From the cell containing the given text, extract its center point as [x, y] coordinate. 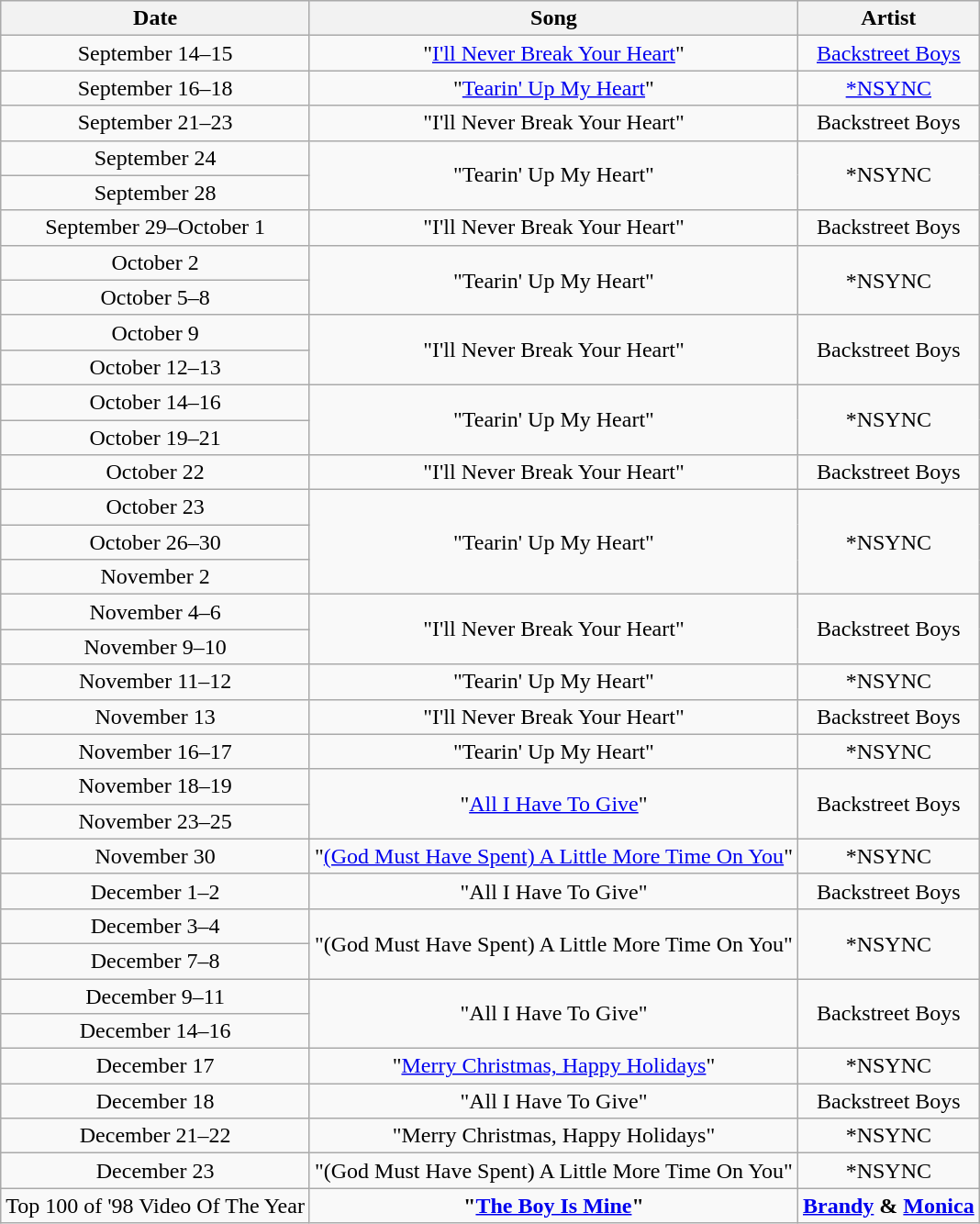
October 19–21 [156, 438]
November 2 [156, 577]
September 28 [156, 193]
November 11–12 [156, 682]
Brandy & Monica [888, 1206]
November 9–10 [156, 647]
October 12–13 [156, 367]
September 24 [156, 158]
December 17 [156, 1066]
November 13 [156, 717]
Top 100 of '98 Video Of The Year [156, 1206]
December 18 [156, 1101]
Song [553, 18]
October 23 [156, 507]
"The Boy Is Mine" [553, 1206]
October 2 [156, 262]
October 9 [156, 332]
December 21–22 [156, 1136]
November 18–19 [156, 786]
September 14–15 [156, 53]
Artist [888, 18]
December 7–8 [156, 961]
November 30 [156, 856]
December 1–2 [156, 891]
November 4–6 [156, 612]
September 29–October 1 [156, 228]
September 21–23 [156, 123]
October 14–16 [156, 402]
December 3–4 [156, 926]
October 5–8 [156, 297]
October 22 [156, 473]
September 16–18 [156, 88]
December 9–11 [156, 996]
Date [156, 18]
December 23 [156, 1171]
November 16–17 [156, 751]
December 14–16 [156, 1031]
October 26–30 [156, 542]
November 23–25 [156, 821]
